Pinpoint the cell where the given text exists, returning its (x, y) midpoint coordinate. 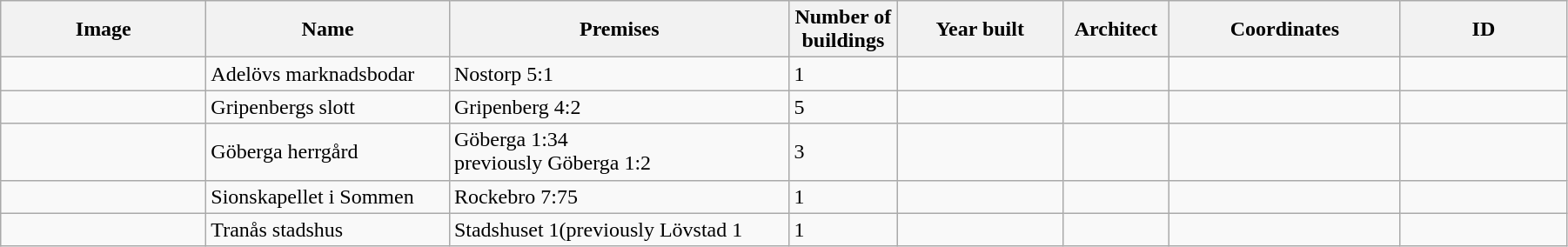
Number ofbuildings (843, 30)
5 (843, 107)
ID (1483, 30)
Adelövs marknadsbodar (328, 74)
Premises (620, 30)
Göberga 1:34previously Göberga 1:2 (620, 151)
Year built (980, 30)
Coordinates (1284, 30)
3 (843, 151)
Image (104, 30)
Gripenbergs slott (328, 107)
Name (328, 30)
Rockebro 7:75 (620, 197)
Stadshuset 1(previously Lövstad 1 (620, 230)
Architect (1116, 30)
Tranås stadshus (328, 230)
Göberga herrgård (328, 151)
Nostorp 5:1 (620, 74)
Sionskapellet i Sommen (328, 197)
Gripenberg 4:2 (620, 107)
